Pinpoint the cell where the given text exists, returning its [X, Y] midpoint coordinate. 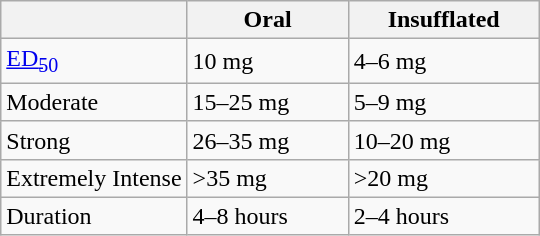
10–20 mg [444, 140]
5–9 mg [444, 102]
Duration [94, 216]
Oral [268, 20]
Strong [94, 140]
4–6 mg [444, 61]
>35 mg [268, 178]
10 mg [268, 61]
Moderate [94, 102]
15–25 mg [268, 102]
26–35 mg [268, 140]
2–4 hours [444, 216]
4–8 hours [268, 216]
>20 mg [444, 178]
Extremely Intense [94, 178]
Insufflated [444, 20]
ED50 [94, 61]
